For the text-containing cell, return its midpoint in (x, y) coordinate format. 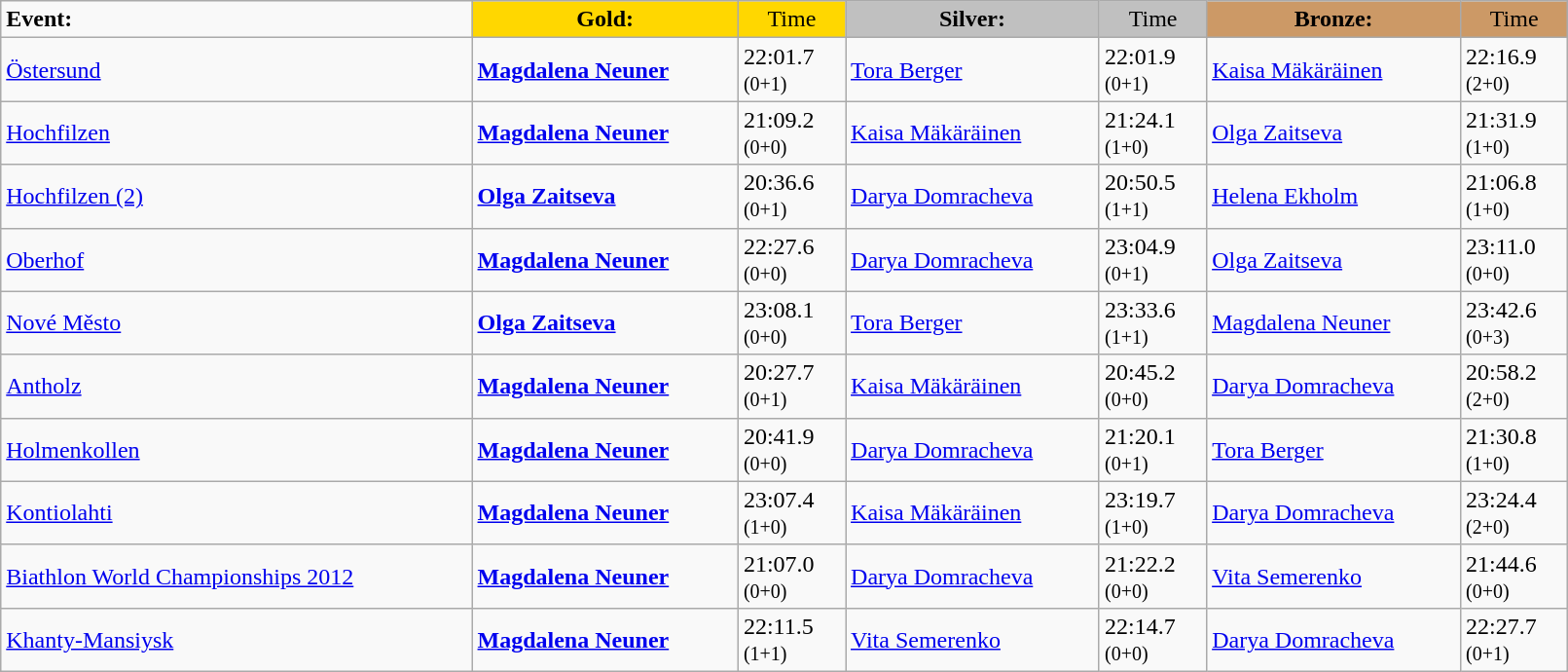
21:24.1(1+0) (1152, 132)
21:30.8(1+0) (1514, 450)
Silver: (973, 19)
21:20.1(0+1) (1152, 450)
Antholz (237, 386)
20:36.6(0+1) (791, 197)
23:08.1(0+0) (791, 323)
21:07.0(0+0) (791, 577)
20:58.2(2+0) (1514, 386)
22:14.7(0+0) (1152, 639)
23:19.7(1+0) (1152, 512)
Östersund (237, 70)
22:16.9(2+0) (1514, 70)
Hochfilzen (2) (237, 197)
Kontiolahti (237, 512)
20:27.7(0+1) (791, 386)
22:27.6(0+0) (791, 259)
Oberhof (237, 259)
Holmenkollen (237, 450)
23:11.0(0+0) (1514, 259)
21:44.6(0+0) (1514, 577)
23:24.4(2+0) (1514, 512)
Hochfilzen (237, 132)
20:41.9(0+0) (791, 450)
Event: (237, 19)
Gold: (605, 19)
23:42.6(0+3) (1514, 323)
21:09.2(0+0) (791, 132)
21:31.9(1+0) (1514, 132)
Nové Město (237, 323)
Biathlon World Championships 2012 (237, 577)
Khanty-Mansiysk (237, 639)
22:01.7(0+1) (791, 70)
23:04.9(0+1) (1152, 259)
20:50.5(1+1) (1152, 197)
23:33.6(1+1) (1152, 323)
22:11.5(1+1) (791, 639)
22:01.9(0+1) (1152, 70)
21:22.2(0+0) (1152, 577)
21:06.8(1+0) (1514, 197)
22:27.7(0+1) (1514, 639)
Helena Ekholm (1333, 197)
23:07.4(1+0) (791, 512)
Bronze: (1333, 19)
20:45.2(0+0) (1152, 386)
